Return (X, Y) of the center of cell containing provided text 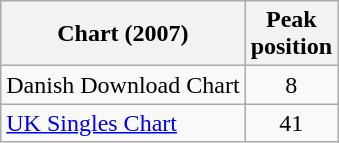
41 (291, 123)
Chart (2007) (123, 34)
Peakposition (291, 34)
Danish Download Chart (123, 85)
UK Singles Chart (123, 123)
8 (291, 85)
